Identify which cell holds the provided text, then report its (x, y) central coordinate. 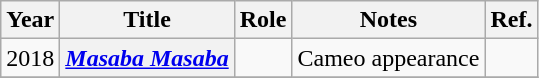
2018 (30, 58)
Title (147, 20)
Year (30, 20)
Role (263, 20)
Ref. (512, 20)
Masaba Masaba (147, 58)
Cameo appearance (388, 58)
Notes (388, 20)
